Find where the given text appears and provide that cell's center as [X, Y] coordinate. 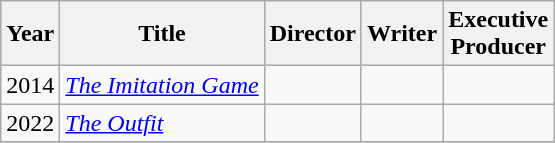
2022 [30, 123]
The Outfit [162, 123]
Title [162, 34]
2014 [30, 85]
ExecutiveProducer [498, 34]
Director [312, 34]
Writer [402, 34]
Year [30, 34]
The Imitation Game [162, 85]
